For the text-containing cell, return its midpoint in [X, Y] coordinate format. 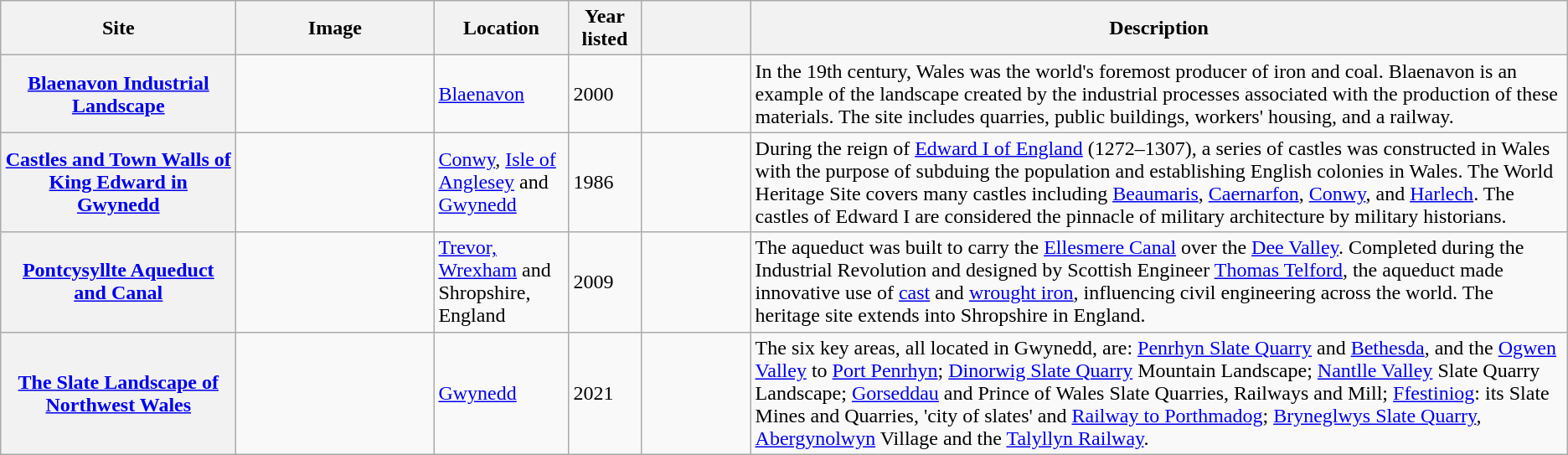
Year listed [605, 28]
Blaenavon [501, 94]
The Slate Landscape of Northwest Wales [119, 393]
Description [1159, 28]
1986 [605, 183]
Image [335, 28]
Castles and Town Walls of King Edward in Gwynedd [119, 183]
Blaenavon Industrial Landscape [119, 94]
Gwynedd [501, 393]
2009 [605, 282]
Conwy, Isle of Anglesey and Gwynedd [501, 183]
Site [119, 28]
Location [501, 28]
Trevor, Wrexham and Shropshire, England [501, 282]
2021 [605, 393]
2000 [605, 94]
Pontcysyllte Aqueduct and Canal [119, 282]
